Return the (X, Y) coordinate for the center point of the cell that contains the specified text.  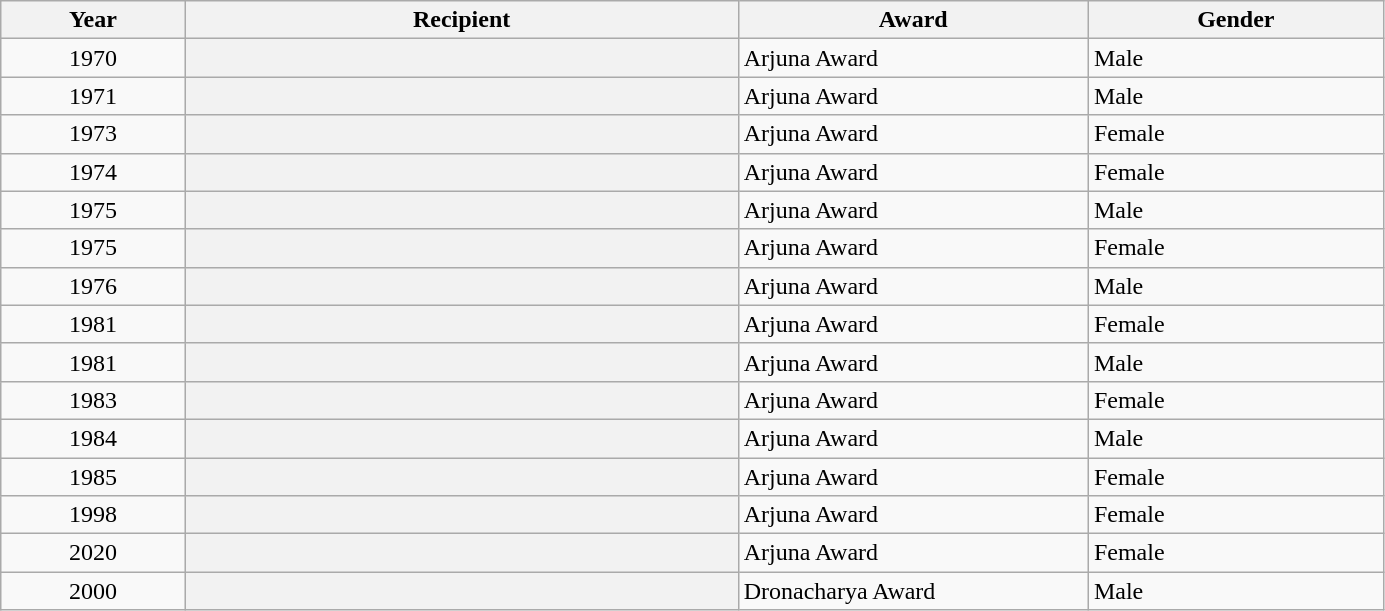
Gender (1236, 20)
1985 (93, 477)
1971 (93, 96)
1976 (93, 286)
Award (913, 20)
Dronacharya Award (913, 591)
1983 (93, 400)
1984 (93, 438)
2000 (93, 591)
1974 (93, 172)
2020 (93, 553)
1998 (93, 515)
1970 (93, 58)
1973 (93, 134)
Year (93, 20)
Recipient (462, 20)
